Detect which cell encompasses the target text, then output its (X, Y) center coordinate. 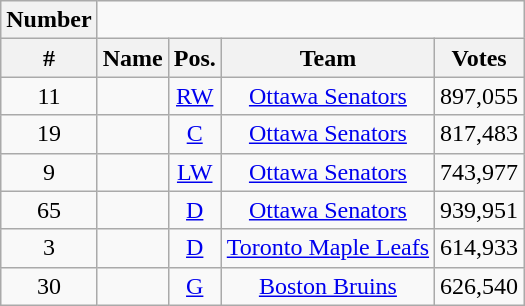
817,483 (480, 134)
C (194, 134)
# (49, 58)
Boston Bruins (328, 286)
9 (49, 172)
Votes (480, 58)
626,540 (480, 286)
RW (194, 96)
LW (194, 172)
65 (49, 210)
30 (49, 286)
Name (132, 58)
19 (49, 134)
897,055 (480, 96)
3 (49, 248)
Toronto Maple Leafs (328, 248)
614,933 (480, 248)
743,977 (480, 172)
11 (49, 96)
Team (328, 58)
939,951 (480, 210)
Pos. (194, 58)
G (194, 286)
Number (49, 20)
